Return the [x, y] coordinate for the center point of the cell that contains the specified text.  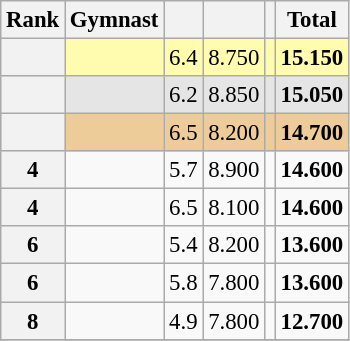
4.9 [184, 321]
6.2 [184, 95]
Rank [33, 20]
12.700 [312, 321]
14.700 [312, 133]
Gymnast [114, 20]
8.850 [234, 95]
8.750 [234, 58]
5.4 [184, 245]
Total [312, 20]
8 [33, 321]
5.7 [184, 170]
8.900 [234, 170]
15.150 [312, 58]
8.100 [234, 208]
5.8 [184, 283]
15.050 [312, 95]
6.4 [184, 58]
